Return (X, Y) of the center of cell containing provided text 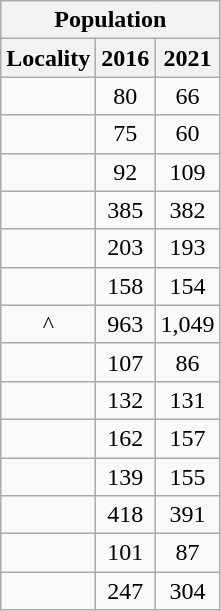
2016 (126, 58)
92 (126, 172)
Population (110, 20)
418 (126, 515)
385 (126, 210)
139 (126, 477)
158 (126, 286)
162 (126, 438)
132 (126, 400)
107 (126, 362)
382 (188, 210)
203 (126, 248)
109 (188, 172)
963 (126, 324)
Locality (48, 58)
60 (188, 134)
101 (126, 553)
154 (188, 286)
2021 (188, 58)
87 (188, 553)
86 (188, 362)
157 (188, 438)
155 (188, 477)
1,049 (188, 324)
80 (126, 96)
391 (188, 515)
75 (126, 134)
304 (188, 591)
193 (188, 248)
66 (188, 96)
247 (126, 591)
131 (188, 400)
^ (48, 324)
